Locate the cell with the specified text and output its (X, Y) center coordinate. 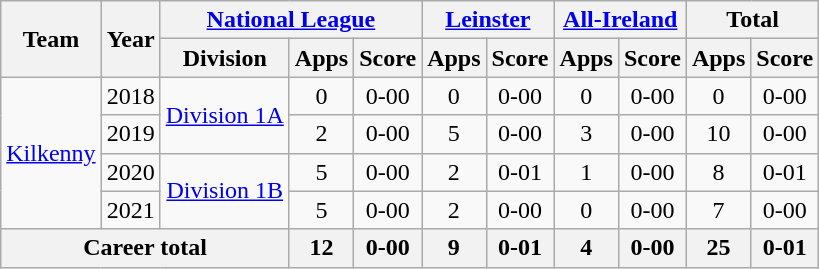
Division 1A (224, 115)
Career total (146, 248)
Division (224, 58)
Kilkenny (51, 153)
Leinster (488, 20)
Year (130, 39)
7 (718, 210)
4 (586, 248)
1 (586, 172)
2021 (130, 210)
2018 (130, 96)
Total (752, 20)
10 (718, 134)
9 (454, 248)
2019 (130, 134)
National League (290, 20)
25 (718, 248)
Team (51, 39)
All-Ireland (620, 20)
12 (321, 248)
3 (586, 134)
8 (718, 172)
2020 (130, 172)
Division 1B (224, 191)
